Find where the given text appears and provide that cell's center as [x, y] coordinate. 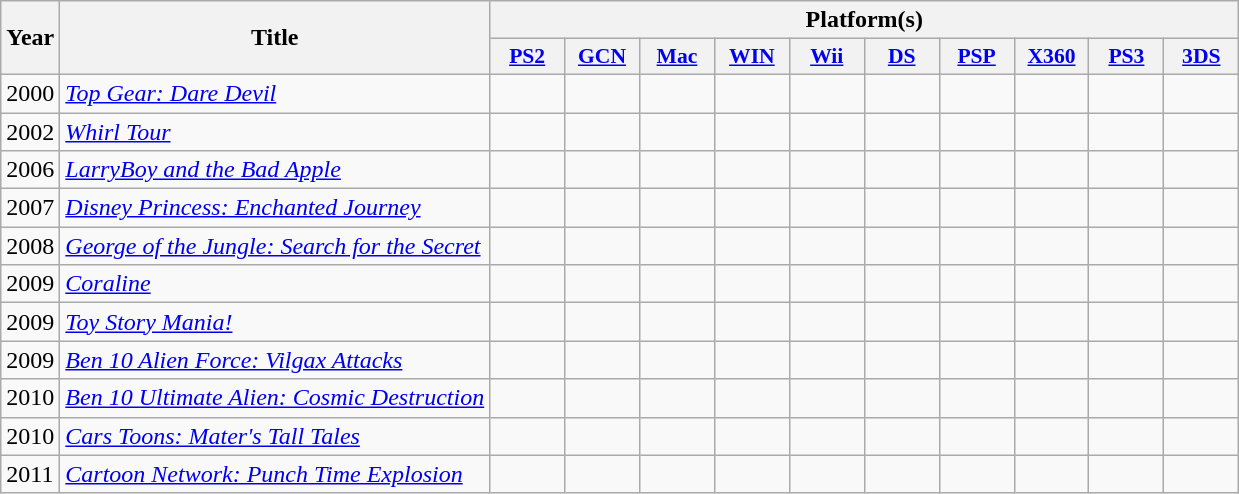
2002 [30, 131]
George of the Jungle: Search for the Secret [275, 246]
WIN [752, 57]
Ben 10 Ultimate Alien: Cosmic Destruction [275, 398]
GCN [602, 57]
Platform(s) [864, 20]
Title [275, 38]
2006 [30, 170]
PS2 [528, 57]
Cartoon Network: Punch Time Explosion [275, 474]
2007 [30, 208]
Coraline [275, 284]
Toy Story Mania! [275, 322]
Disney Princess: Enchanted Journey [275, 208]
PSP [976, 57]
X360 [1052, 57]
Ben 10 Alien Force: Vilgax Attacks [275, 360]
Whirl Tour [275, 131]
DS [902, 57]
Mac [678, 57]
Cars Toons: Mater's Tall Tales [275, 436]
LarryBoy and the Bad Apple [275, 170]
2000 [30, 93]
Year [30, 38]
Top Gear: Dare Devil [275, 93]
PS3 [1126, 57]
3DS [1202, 57]
2011 [30, 474]
Wii [826, 57]
2008 [30, 246]
